Provide the (x, y) coordinate of the cell's center where the given text is located.  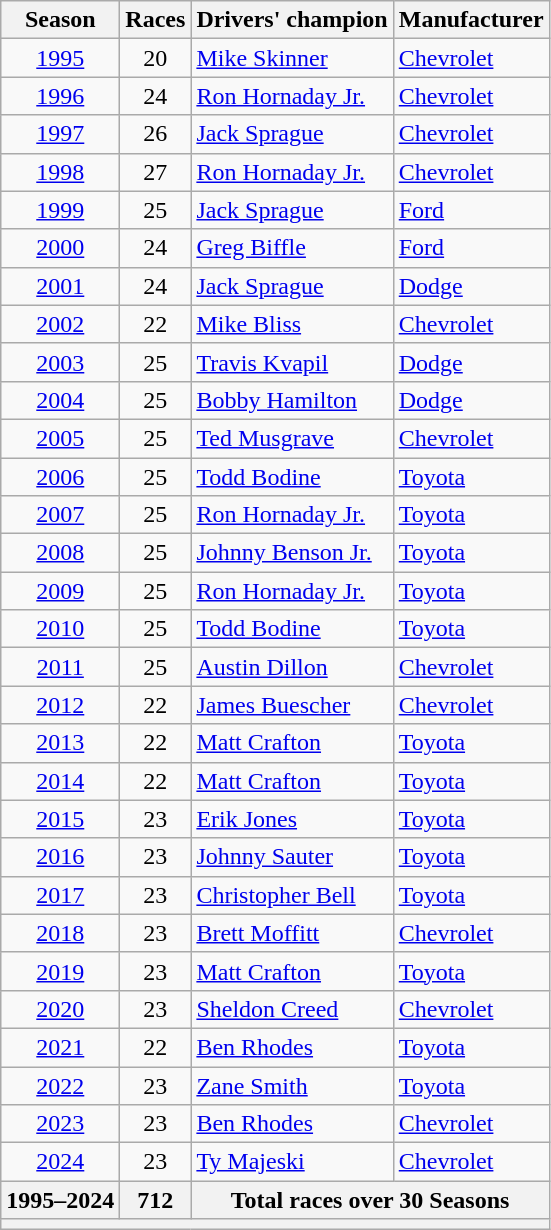
20 (156, 58)
Austin Dillon (292, 667)
2005 (60, 438)
Erik Jones (292, 819)
2007 (60, 515)
2013 (60, 743)
2015 (60, 819)
2024 (60, 1162)
Manufacturer (471, 20)
Ty Majeski (292, 1162)
2009 (60, 591)
Johnny Sauter (292, 857)
2020 (60, 1009)
Total races over 30 Seasons (370, 1200)
Ted Musgrave (292, 438)
2016 (60, 857)
Drivers' champion (292, 20)
2019 (60, 971)
1999 (60, 210)
2014 (60, 781)
Races (156, 20)
1996 (60, 96)
712 (156, 1200)
Greg Biffle (292, 248)
1995–2024 (60, 1200)
Travis Kvapil (292, 362)
2003 (60, 362)
Johnny Benson Jr. (292, 553)
2010 (60, 629)
2017 (60, 895)
2021 (60, 1047)
2004 (60, 400)
Zane Smith (292, 1085)
2006 (60, 477)
2018 (60, 933)
Mike Skinner (292, 58)
2011 (60, 667)
2022 (60, 1085)
Christopher Bell (292, 895)
2002 (60, 324)
2001 (60, 286)
2000 (60, 248)
Bobby Hamilton (292, 400)
James Buescher (292, 705)
27 (156, 172)
Season (60, 20)
Sheldon Creed (292, 1009)
2023 (60, 1124)
Brett Moffitt (292, 933)
Mike Bliss (292, 324)
2008 (60, 553)
1995 (60, 58)
1998 (60, 172)
1997 (60, 134)
26 (156, 134)
2012 (60, 705)
